From the cell containing the given text, extract its center point as [X, Y] coordinate. 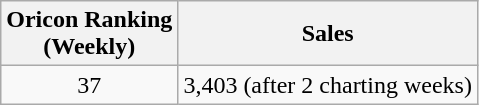
3,403 (after 2 charting weeks) [328, 85]
Sales [328, 34]
37 [90, 85]
Oricon Ranking(Weekly) [90, 34]
